Provide the (x, y) coordinate of the cell's center where the given text is located.  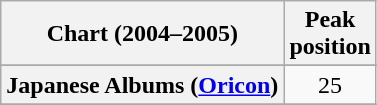
Chart (2004–2005) (142, 34)
25 (330, 85)
Peakposition (330, 34)
Japanese Albums (Oricon) (142, 85)
